From the cell containing the given text, extract its center point as (x, y) coordinate. 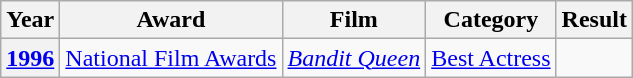
1996 (30, 58)
Best Actress (491, 58)
Film (354, 20)
Result (594, 20)
National Film Awards (171, 58)
Award (171, 20)
Bandit Queen (354, 58)
Category (491, 20)
Year (30, 20)
